Identify which cell holds the provided text, then report its [X, Y] central coordinate. 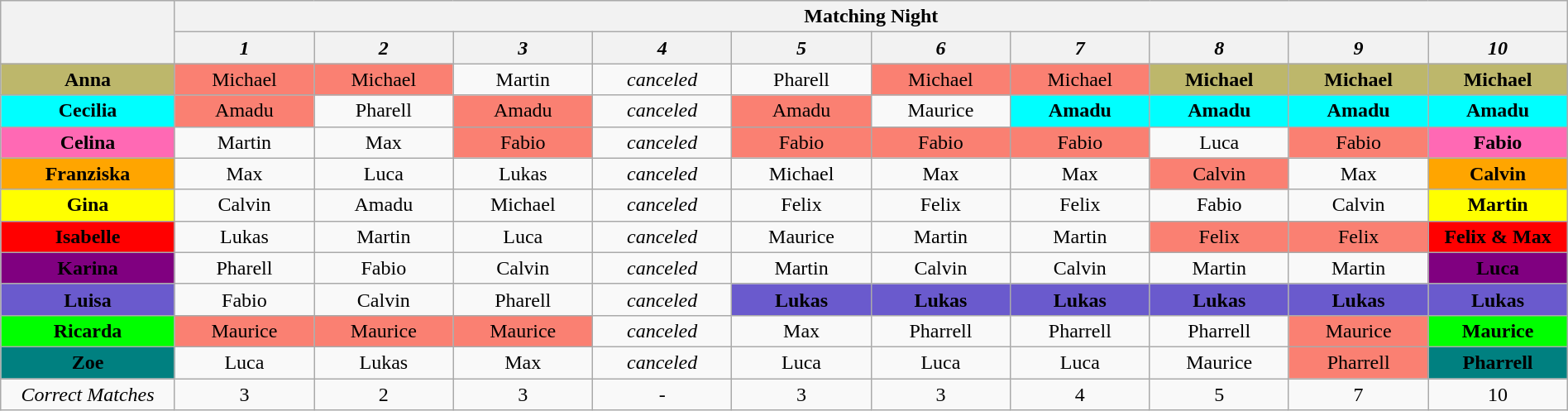
Isabelle [88, 237]
Felix & Max [1498, 237]
8 [1219, 48]
Ricarda [88, 331]
9 [1358, 48]
- [662, 394]
Correct Matches [88, 394]
Gina [88, 205]
Cecilia [88, 111]
Zoe [88, 362]
Matching Night [871, 17]
Karina [88, 268]
6 [940, 48]
Anna [88, 79]
Luisa [88, 299]
Franziska [88, 174]
1 [244, 48]
Celina [88, 142]
